Extract the [X, Y] coordinate from the center of the cell holding the provided text.  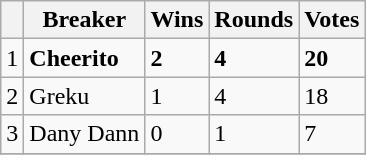
3 [12, 134]
Breaker [84, 20]
18 [332, 96]
0 [177, 134]
20 [332, 58]
Dany Dann [84, 134]
Rounds [254, 20]
7 [332, 134]
Wins [177, 20]
Votes [332, 20]
Greku [84, 96]
Cheerito [84, 58]
